Scan for the cell matching the given text and deliver its [x, y] coordinate at center. 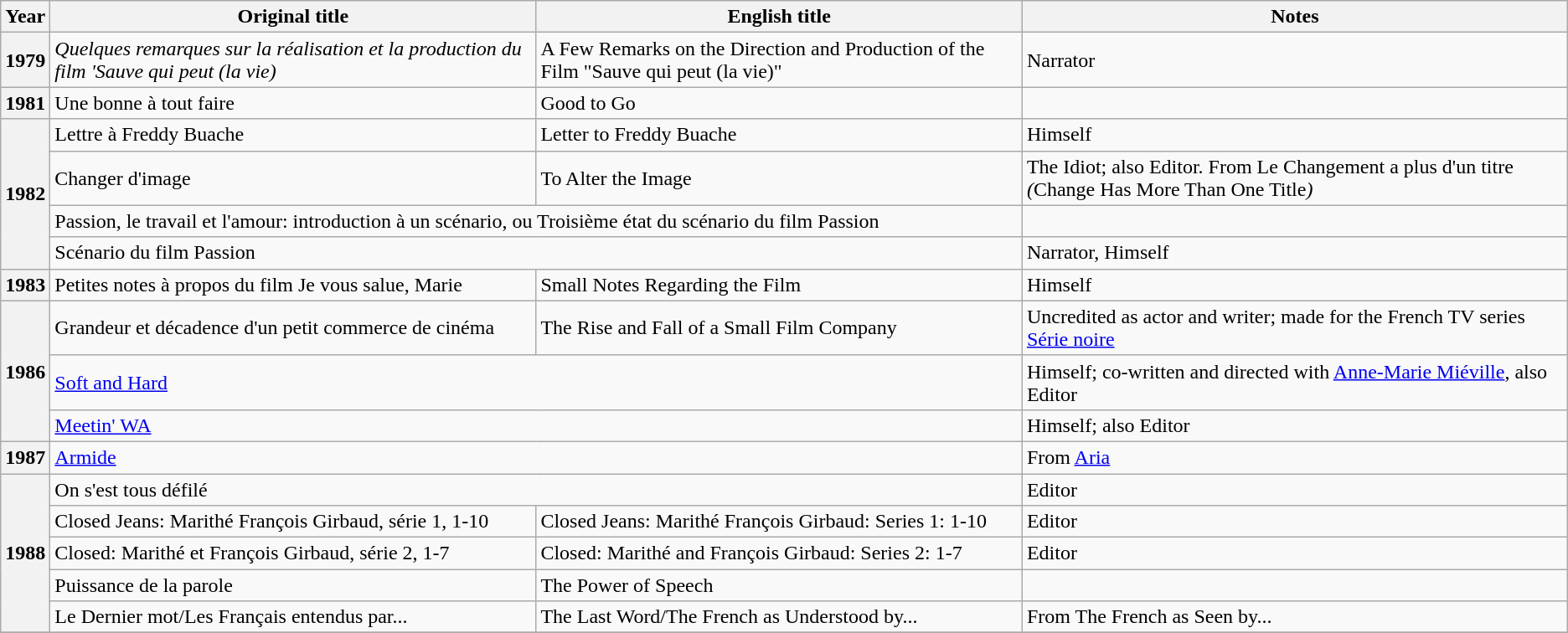
Closed Jeans: Marithé François Girbaud, série 1, 1-10 [293, 522]
Narrator, Himself [1295, 253]
The Power of Speech [779, 585]
Small Notes Regarding the Film [779, 285]
1983 [25, 285]
Year [25, 17]
1987 [25, 457]
Letter to Freddy Buache [779, 135]
1982 [25, 194]
Narrator [1295, 60]
On s'est tous défilé [536, 490]
To Alter the Image [779, 178]
The Last Word/The French as Understood by... [779, 617]
Closed Jeans: Marithé François Girbaud: Series 1: 1-10 [779, 522]
1981 [25, 103]
1986 [25, 371]
Himself; co-written and directed with Anne-Marie Miéville, also Editor [1295, 382]
Passion, le travail et l'amour: introduction à un scénario, ou Troisième état du scénario du film Passion [536, 221]
From The French as Seen by... [1295, 617]
Une bonne à tout faire [293, 103]
The Rise and Fall of a Small Film Company [779, 328]
Himself; also Editor [1295, 425]
Notes [1295, 17]
Armide [536, 457]
Good to Go [779, 103]
Soft and Hard [536, 382]
A Few Remarks on the Direction and Production of the Film "Sauve qui peut (la vie)" [779, 60]
Quelques remarques sur la réalisation et la production du film 'Sauve qui peut (la vie) [293, 60]
Original title [293, 17]
Changer d'image [293, 178]
Le Dernier mot/Les Français entendus par... [293, 617]
1988 [25, 553]
Petites notes à propos du film Je vous salue, Marie [293, 285]
Grandeur et décadence d'un petit commerce de cinéma [293, 328]
1979 [25, 60]
The Idiot; also Editor. From Le Changement a plus d'un titre (Change Has More Than One Title) [1295, 178]
Lettre à Freddy Buache [293, 135]
Uncredited as actor and writer; made for the French TV series Série noire [1295, 328]
Closed: Marithé and François Girbaud: Series 2: 1-7 [779, 553]
Closed: Marithé et François Girbaud, série 2, 1-7 [293, 553]
Puissance de la parole [293, 585]
English title [779, 17]
From Aria [1295, 457]
Scénario du film Passion [536, 253]
Meetin' WA [536, 425]
